Find where the given text appears and provide that cell's center as (X, Y) coordinate. 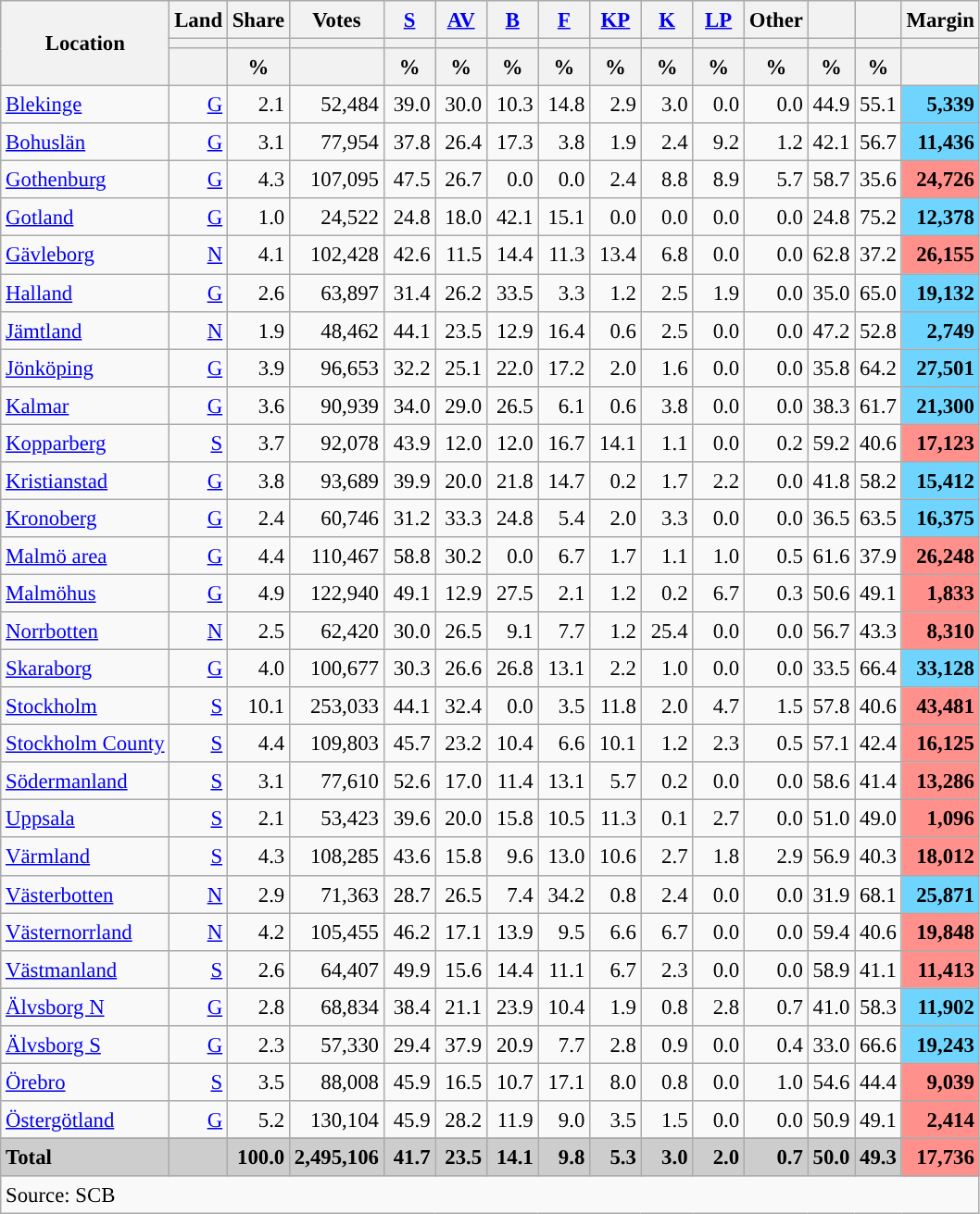
Source: SCB (490, 1195)
39.9 (409, 482)
33.3 (461, 519)
47.2 (831, 330)
45.7 (409, 745)
65.0 (878, 293)
5.2 (258, 1120)
13.0 (564, 857)
17.2 (564, 369)
33,128 (940, 669)
0.3 (776, 593)
11.1 (564, 969)
3.6 (258, 406)
66.4 (878, 669)
13.9 (512, 932)
Margin (940, 20)
8.8 (667, 180)
71,363 (337, 895)
4.9 (258, 593)
Västerbotten (85, 895)
Kalmar (85, 406)
KP (616, 20)
58.3 (878, 1007)
Kristianstad (85, 482)
11,413 (940, 969)
11.8 (616, 706)
24,726 (940, 180)
11.4 (512, 782)
25.4 (667, 632)
Älvsborg N (85, 1007)
22.0 (512, 369)
29.0 (461, 406)
26,155 (940, 256)
39.6 (409, 819)
Norrbotten (85, 632)
90,939 (337, 406)
62,420 (337, 632)
64.2 (878, 369)
Kronoberg (85, 519)
5.4 (564, 519)
49.9 (409, 969)
43,481 (940, 706)
13.4 (616, 256)
Gävleborg (85, 256)
39.0 (409, 106)
100,677 (337, 669)
58.6 (831, 782)
Malmö area (85, 556)
11.5 (461, 256)
37.8 (409, 143)
24,522 (337, 217)
58.8 (409, 556)
Votes (337, 20)
Malmöhus (85, 593)
1,833 (940, 593)
16.7 (564, 443)
48,462 (337, 330)
54.6 (831, 1082)
61.7 (878, 406)
46.2 (409, 932)
7.4 (512, 895)
43.9 (409, 443)
56.9 (831, 857)
57,330 (337, 1045)
Halland (85, 293)
19,848 (940, 932)
26.4 (461, 143)
41.7 (409, 1158)
27,501 (940, 369)
102,428 (337, 256)
52,484 (337, 106)
0.1 (667, 819)
50.0 (831, 1158)
Skaraborg (85, 669)
1.6 (667, 369)
17,736 (940, 1158)
57.1 (831, 745)
92,078 (337, 443)
42.6 (409, 256)
0.9 (667, 1045)
38.3 (831, 406)
31.4 (409, 293)
77,954 (337, 143)
15.6 (461, 969)
20.9 (512, 1045)
9.5 (564, 932)
47.5 (409, 180)
9.1 (512, 632)
68.1 (878, 895)
21.1 (461, 1007)
30.2 (461, 556)
13,286 (940, 782)
93,689 (337, 482)
35.8 (831, 369)
66.6 (878, 1045)
68,834 (337, 1007)
10.3 (512, 106)
Västernorrland (85, 932)
58.7 (831, 180)
41.0 (831, 1007)
50.6 (831, 593)
130,104 (337, 1120)
Share (258, 20)
40.3 (878, 857)
43.3 (878, 632)
16,375 (940, 519)
17,123 (940, 443)
62.8 (831, 256)
Blekinge (85, 106)
1,096 (940, 819)
Örebro (85, 1082)
29.4 (409, 1045)
44.4 (878, 1082)
43.6 (409, 857)
23.9 (512, 1007)
5.3 (616, 1158)
8,310 (940, 632)
35.6 (878, 180)
21.8 (512, 482)
11,902 (940, 1007)
61.6 (831, 556)
77,610 (337, 782)
Land (198, 20)
10.6 (616, 857)
49.3 (878, 1158)
9.2 (719, 143)
34.2 (564, 895)
6.8 (667, 256)
52.6 (409, 782)
96,653 (337, 369)
51.0 (831, 819)
Älvsborg S (85, 1045)
33.0 (831, 1045)
60,746 (337, 519)
1.8 (719, 857)
41.4 (878, 782)
59.4 (831, 932)
21,300 (940, 406)
11.9 (512, 1120)
25,871 (940, 895)
32.2 (409, 369)
10.7 (512, 1082)
63.5 (878, 519)
2,495,106 (337, 1158)
14.8 (564, 106)
9,039 (940, 1082)
2,749 (940, 330)
31.9 (831, 895)
26,248 (940, 556)
Gotland (85, 217)
8.9 (719, 180)
55.1 (878, 106)
36.5 (831, 519)
Stockholm County (85, 745)
57.8 (831, 706)
110,467 (337, 556)
11,436 (940, 143)
64,407 (337, 969)
14.7 (564, 482)
4.1 (258, 256)
Total (85, 1158)
38.4 (409, 1007)
31.2 (409, 519)
8.0 (616, 1082)
18,012 (940, 857)
4.0 (258, 669)
0.4 (776, 1045)
88,008 (337, 1082)
4.2 (258, 932)
B (512, 20)
58.2 (878, 482)
253,033 (337, 706)
Kopparberg (85, 443)
49.0 (878, 819)
44.9 (831, 106)
3.9 (258, 369)
19,132 (940, 293)
18.0 (461, 217)
15.1 (564, 217)
107,095 (337, 180)
Jämtland (85, 330)
26.8 (512, 669)
Värmland (85, 857)
K (667, 20)
122,940 (337, 593)
16.4 (564, 330)
27.5 (512, 593)
10.5 (564, 819)
19,243 (940, 1045)
Östergötland (85, 1120)
53,423 (337, 819)
2,414 (940, 1120)
Bohuslän (85, 143)
105,455 (337, 932)
37.2 (878, 256)
50.9 (831, 1120)
Other (776, 20)
Stockholm (85, 706)
AV (461, 20)
9.8 (564, 1158)
30.3 (409, 669)
100.0 (258, 1158)
Uppsala (85, 819)
16.5 (461, 1082)
63,897 (337, 293)
6.1 (564, 406)
9.6 (512, 857)
32.4 (461, 706)
16,125 (940, 745)
108,285 (337, 857)
41.8 (831, 482)
25.1 (461, 369)
F (564, 20)
15,412 (940, 482)
34.0 (409, 406)
17.3 (512, 143)
59.2 (831, 443)
41.1 (878, 969)
17.0 (461, 782)
12,378 (940, 217)
26.7 (461, 180)
Södermanland (85, 782)
5,339 (940, 106)
28.2 (461, 1120)
35.0 (831, 293)
28.7 (409, 895)
Gothenburg (85, 180)
23.2 (461, 745)
109,803 (337, 745)
Location (85, 44)
26.6 (461, 669)
4.7 (719, 706)
42.4 (878, 745)
Västmanland (85, 969)
52.8 (878, 330)
58.9 (831, 969)
LP (719, 20)
9.0 (564, 1120)
3.7 (258, 443)
26.2 (461, 293)
Jönköping (85, 369)
75.2 (878, 217)
